Search for the cell housing the specified text and yield its (X, Y) center coordinate. 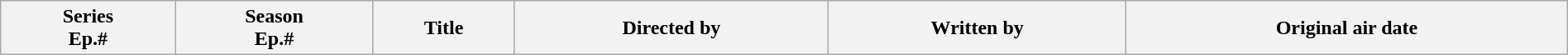
SeasonEp.# (275, 28)
Directed by (672, 28)
Title (443, 28)
Original air date (1347, 28)
SeriesEp.# (88, 28)
Written by (978, 28)
